Locate the cell with the specified text and output its (X, Y) center coordinate. 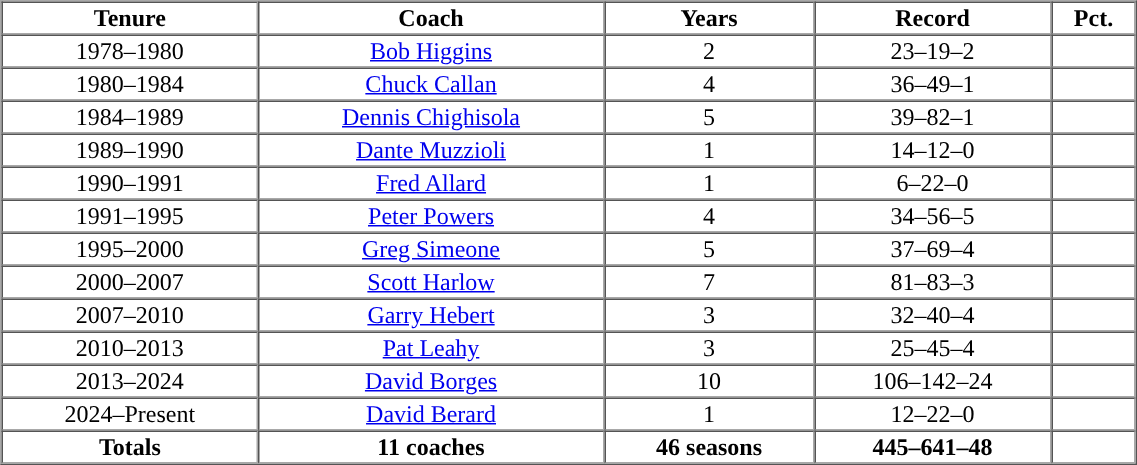
Greg Simeone (431, 248)
Coach (431, 18)
Peter Powers (431, 216)
Chuck Callan (431, 84)
46 seasons (709, 446)
Years (709, 18)
Dante Muzzioli (431, 150)
1995–2000 (130, 248)
Pct. (1094, 18)
1980–1984 (130, 84)
10 (709, 380)
32–40–4 (932, 314)
12–22–0 (932, 414)
445–641–48 (932, 446)
1990–1991 (130, 182)
David Borges (431, 380)
2007–2010 (130, 314)
1991–1995 (130, 216)
2024–Present (130, 414)
2000–2007 (130, 282)
36–49–1 (932, 84)
Dennis Chighisola (431, 116)
34–56–5 (932, 216)
37–69–4 (932, 248)
6–22–0 (932, 182)
Pat Leahy (431, 348)
Fred Allard (431, 182)
2 (709, 50)
Scott Harlow (431, 282)
81–83–3 (932, 282)
11 coaches (431, 446)
106–142–24 (932, 380)
25–45–4 (932, 348)
23–19–2 (932, 50)
39–82–1 (932, 116)
1984–1989 (130, 116)
2013–2024 (130, 380)
2010–2013 (130, 348)
Tenure (130, 18)
Garry Hebert (431, 314)
Totals (130, 446)
7 (709, 282)
Bob Higgins (431, 50)
14–12–0 (932, 150)
1978–1980 (130, 50)
David Berard (431, 414)
1989–1990 (130, 150)
Record (932, 18)
